From the cell containing the given text, extract its center point as [X, Y] coordinate. 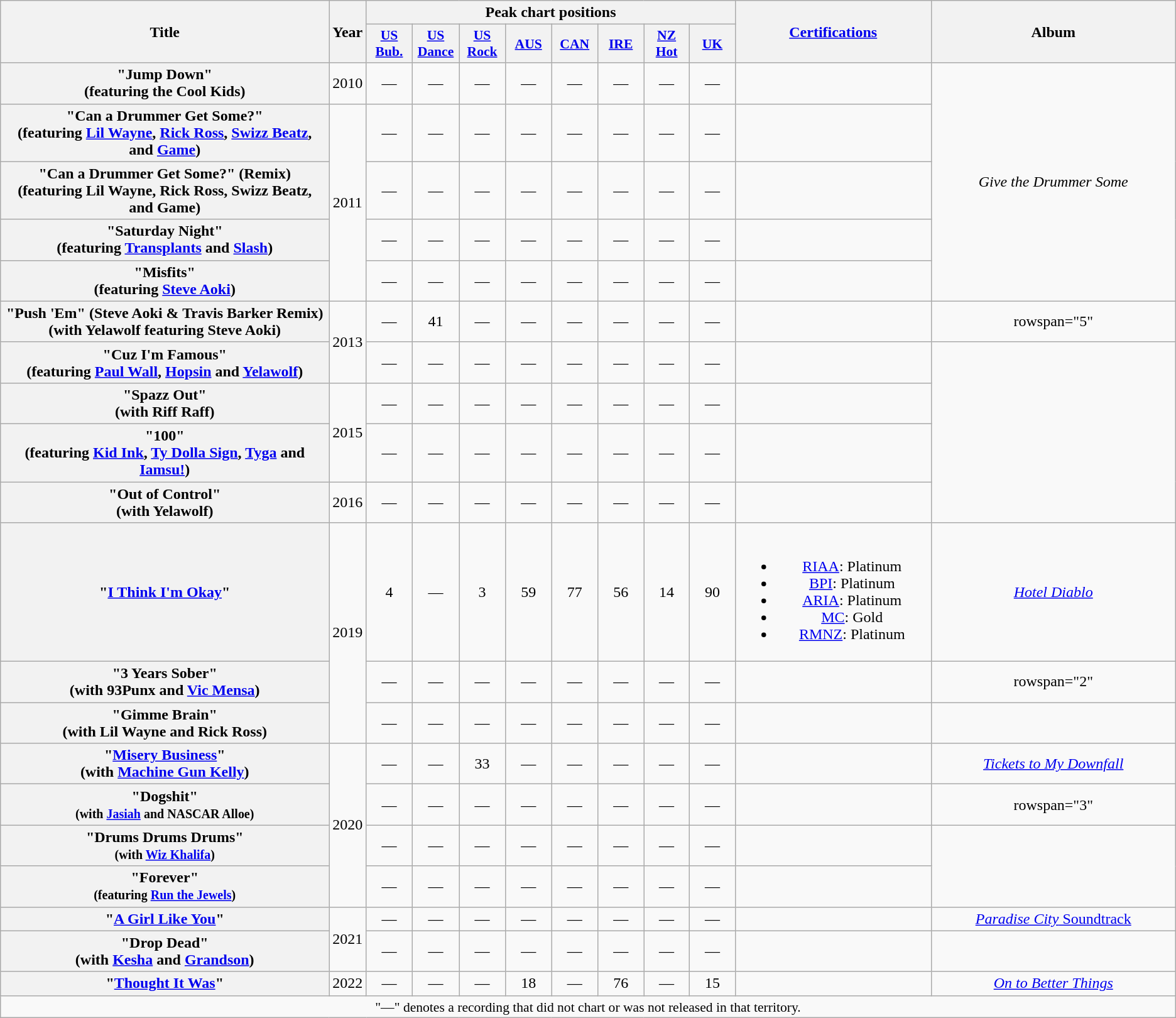
2019 [348, 633]
rowspan="3" [1053, 804]
"Dogshit"(with Jasiah and NASCAR Alloe) [165, 804]
"3 Years Sober"(with 93Punx and Vic Mensa) [165, 682]
Peak chart positions [551, 13]
2021 [348, 939]
15 [712, 983]
Year [348, 31]
"Saturday Night" (featuring Transplants and Slash) [165, 240]
"A Girl Like You" [165, 919]
"Gimme Brain"(with Lil Wayne and Rick Ross) [165, 723]
"Drums Drums Drums"(with Wiz Khalifa) [165, 846]
18 [528, 983]
CAN [575, 44]
AUS [528, 44]
RIAA: PlatinumBPI: PlatinumARIA: PlatinumMC: GoldRMNZ: Platinum [833, 592]
"Spazz Out" (with Riff Raff) [165, 403]
"Forever"(featuring Run the Jewels) [165, 886]
Paradise City Soundtrack [1053, 919]
Title [165, 31]
"Misery Business"(with Machine Gun Kelly) [165, 764]
59 [528, 592]
2011 [348, 202]
IRE [621, 44]
2022 [348, 983]
NZHot [667, 44]
41 [435, 322]
"100" (featuring Kid Ink, Ty Dolla Sign, Tyga and Iamsu!) [165, 452]
56 [621, 592]
USDance [435, 44]
2010 [348, 83]
"Can a Drummer Get Some?" (Remix) (featuring Lil Wayne, Rick Ross, Swizz Beatz, and Game) [165, 190]
USRock [482, 44]
76 [621, 983]
Album [1053, 31]
Hotel Diablo [1053, 592]
Give the Drummer Some [1053, 182]
On to Better Things [1053, 983]
14 [667, 592]
"I Think I'm Okay" [165, 592]
2016 [348, 501]
UK [712, 44]
"Drop Dead"(with Kesha and Grandson) [165, 951]
2020 [348, 825]
33 [482, 764]
"Cuz I'm Famous" (featuring Paul Wall, Hopsin and Yelawolf) [165, 362]
"—" denotes a recording that did not chart or was not released in that territory. [588, 1007]
USBub. [389, 44]
2015 [348, 432]
2013 [348, 342]
90 [712, 592]
3 [482, 592]
"Can a Drummer Get Some?" (featuring Lil Wayne, Rick Ross, Swizz Beatz, and Game) [165, 133]
Tickets to My Downfall [1053, 764]
"Thought It Was" [165, 983]
"Out of Control" (with Yelawolf) [165, 501]
Certifications [833, 31]
77 [575, 592]
rowspan="5" [1053, 322]
"Jump Down"(featuring the Cool Kids) [165, 83]
"Push 'Em" (Steve Aoki & Travis Barker Remix) (with Yelawolf featuring Steve Aoki) [165, 322]
rowspan="2" [1053, 682]
4 [389, 592]
"Misfits" (featuring Steve Aoki) [165, 280]
